For the text-containing cell, return its midpoint in [X, Y] coordinate format. 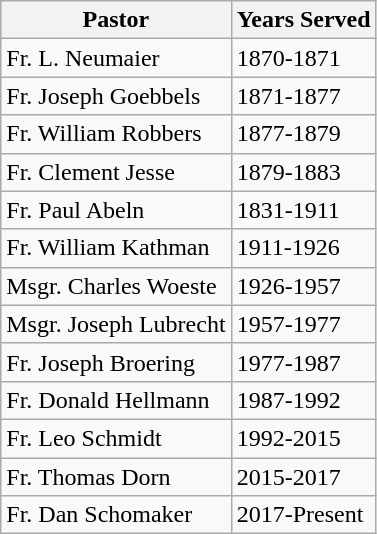
1879-1883 [304, 172]
1926-1957 [304, 286]
1977-1987 [304, 362]
Fr. Leo Schmidt [116, 438]
Fr. Joseph Goebbels [116, 96]
Fr. William Kathman [116, 248]
Fr. Joseph Broering [116, 362]
Msgr. Joseph Lubrecht [116, 324]
1831-1911 [304, 210]
Fr. Dan Schomaker [116, 515]
Years Served [304, 20]
Pastor [116, 20]
Fr. Paul Abeln [116, 210]
1870-1871 [304, 58]
2015-2017 [304, 477]
1877-1879 [304, 134]
1871-1877 [304, 96]
1992-2015 [304, 438]
1987-1992 [304, 400]
Fr. Clement Jesse [116, 172]
2017-Present [304, 515]
1957-1977 [304, 324]
1911-1926 [304, 248]
Fr. L. Neumaier [116, 58]
Fr. Thomas Dorn [116, 477]
Fr. Donald Hellmann [116, 400]
Msgr. Charles Woeste [116, 286]
Fr. William Robbers [116, 134]
